Provide the [x, y] coordinate of the cell's center where the given text is located.  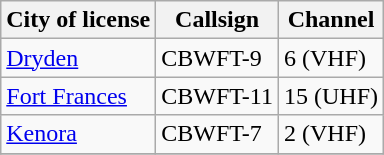
2 (VHF) [330, 134]
Kenora [78, 134]
Fort Frances [78, 96]
6 (VHF) [330, 58]
CBWFT-9 [218, 58]
CBWFT-7 [218, 134]
15 (UHF) [330, 96]
Dryden [78, 58]
Channel [330, 20]
City of license [78, 20]
CBWFT-11 [218, 96]
Callsign [218, 20]
